Identify which cell holds the provided text, then report its [x, y] central coordinate. 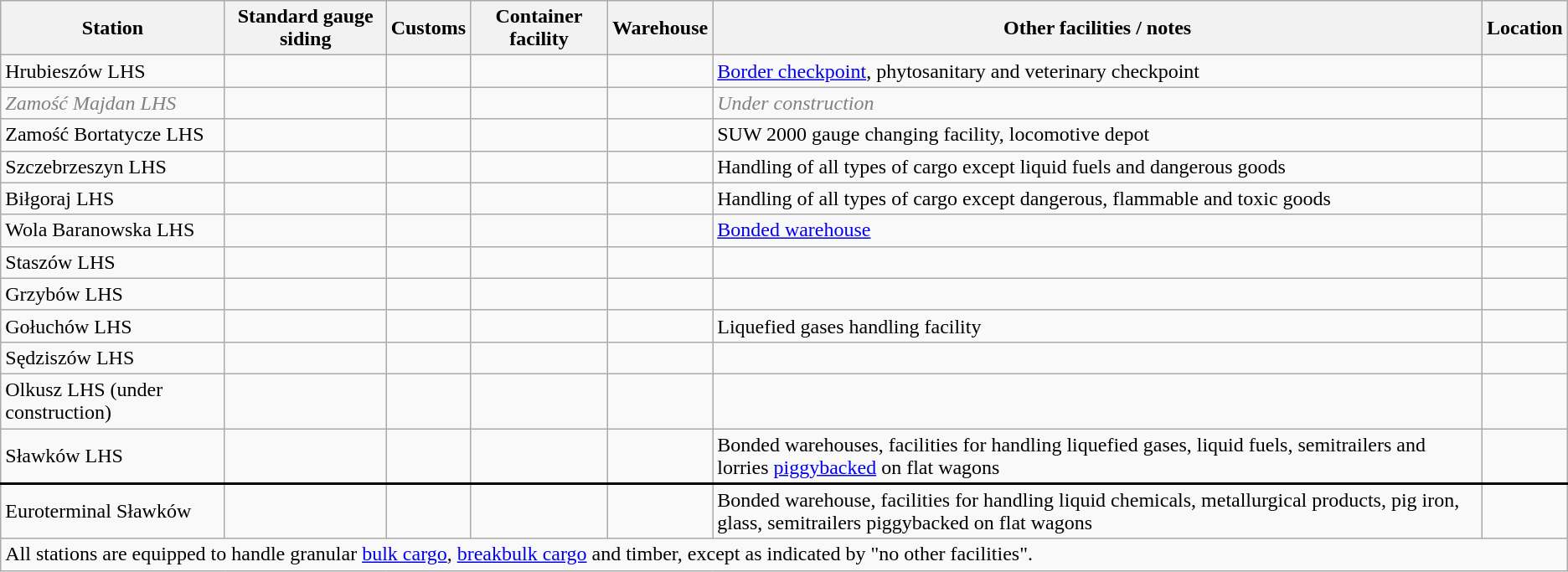
Zamość Majdan LHS [113, 103]
Grzybów LHS [113, 294]
Szczebrzeszyn LHS [113, 167]
Staszów LHS [113, 262]
Euroterminal Sławków [113, 511]
Gołuchów LHS [113, 326]
Under construction [1097, 103]
Handling of all types of cargo except dangerous, flammable and toxic goods [1097, 198]
All stations are equipped to handle granular bulk cargo, breakbulk cargo and timber, except as indicated by "no other facilities". [784, 554]
Border checkpoint, phytosanitary and veterinary checkpoint [1097, 71]
Other facilities / notes [1097, 28]
Sędziszów LHS [113, 358]
Warehouse [660, 28]
Handling of all types of cargo except liquid fuels and dangerous goods [1097, 167]
Zamość Bortatycze LHS [113, 135]
SUW 2000 gauge changing facility, locomotive depot [1097, 135]
Customs [428, 28]
Olkusz LHS (under construction) [113, 400]
Sławków LHS [113, 456]
Liquefied gases handling facility [1097, 326]
Hrubieszów LHS [113, 71]
Wola Baranowska LHS [113, 230]
Standard gauge siding [305, 28]
Container facility [539, 28]
Location [1524, 28]
Station [113, 28]
Bonded warehouse, facilities for handling liquid chemicals, metallurgical products, pig iron, glass, semitrailers piggybacked on flat wagons [1097, 511]
Biłgoraj LHS [113, 198]
Bonded warehouse [1097, 230]
Bonded warehouses, facilities for handling liquefied gases, liquid fuels, semitrailers and lorries piggybacked on flat wagons [1097, 456]
